Return (X, Y) of the center of cell containing provided text 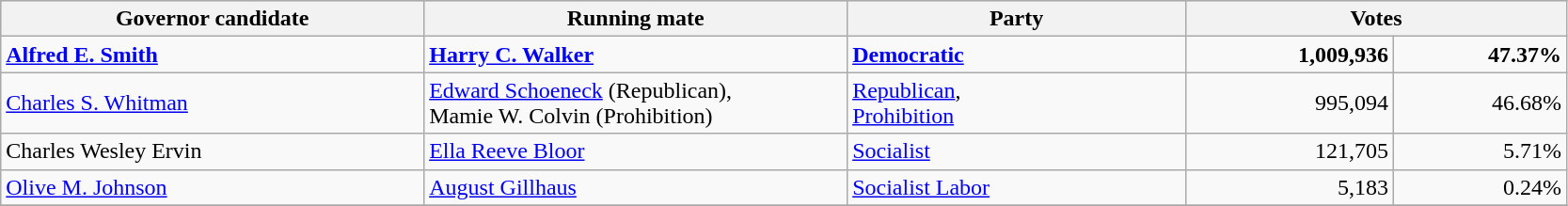
Party (1017, 19)
1,009,936 (1291, 55)
Governor candidate (213, 19)
Charles S. Whitman (213, 103)
Olive M. Johnson (213, 187)
Republican, Prohibition (1017, 103)
Alfred E. Smith (213, 55)
46.68% (1481, 103)
Running mate (636, 19)
Harry C. Walker (636, 55)
Votes (1377, 19)
Socialist (1017, 151)
Socialist Labor (1017, 187)
995,094 (1291, 103)
5.71% (1481, 151)
47.37% (1481, 55)
Ella Reeve Bloor (636, 151)
121,705 (1291, 151)
Democratic (1017, 55)
0.24% (1481, 187)
5,183 (1291, 187)
August Gillhaus (636, 187)
Charles Wesley Ervin (213, 151)
Edward Schoeneck (Republican), Mamie W. Colvin (Prohibition) (636, 103)
